Extract the (X, Y) coordinate from the center of the cell holding the provided text.  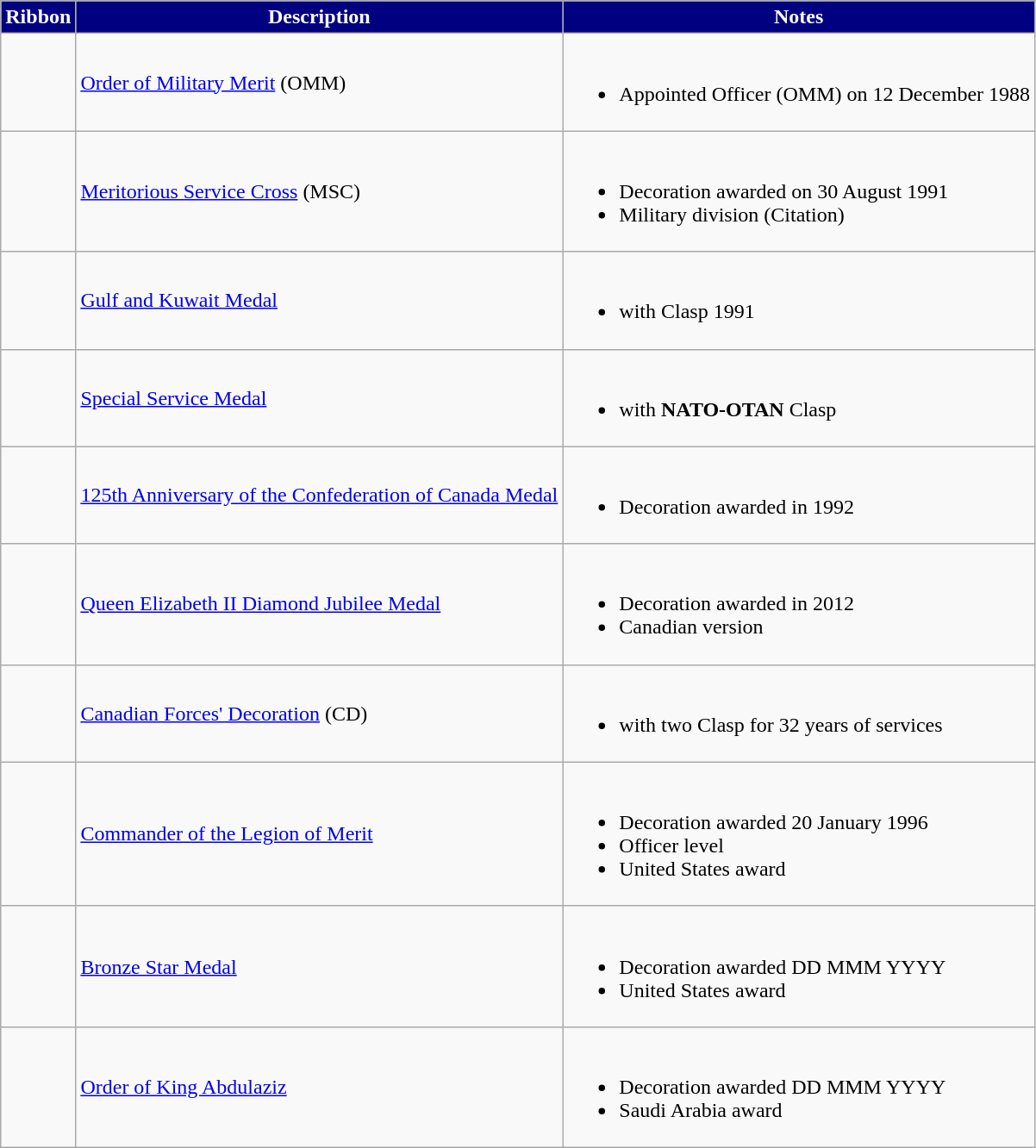
Description (319, 17)
Decoration awarded in 1992 (799, 495)
Decoration awarded 20 January 1996Officer level United States award (799, 834)
Special Service Medal (319, 398)
Decoration awarded on 30 August 1991Military division (Citation) (799, 191)
Appointed Officer (OMM) on 12 December 1988 (799, 83)
Commander of the Legion of Merit (319, 834)
Ribbon (38, 17)
Meritorious Service Cross (MSC) (319, 191)
with Clasp 1991 (799, 300)
with two Clasp for 32 years of services (799, 714)
Decoration awarded DD MMM YYYY Saudi Arabia award (799, 1087)
Decoration awarded DD MMM YYYY United States award (799, 966)
Notes (799, 17)
Decoration awarded in 2012Canadian version (799, 604)
Order of King Abdulaziz (319, 1087)
Canadian Forces' Decoration (CD) (319, 714)
Order of Military Merit (OMM) (319, 83)
125th Anniversary of the Confederation of Canada Medal (319, 495)
Bronze Star Medal (319, 966)
Gulf and Kuwait Medal (319, 300)
Queen Elizabeth II Diamond Jubilee Medal (319, 604)
with NATO-OTAN Clasp (799, 398)
